Extract the (x, y) coordinate from the center of the cell holding the provided text.  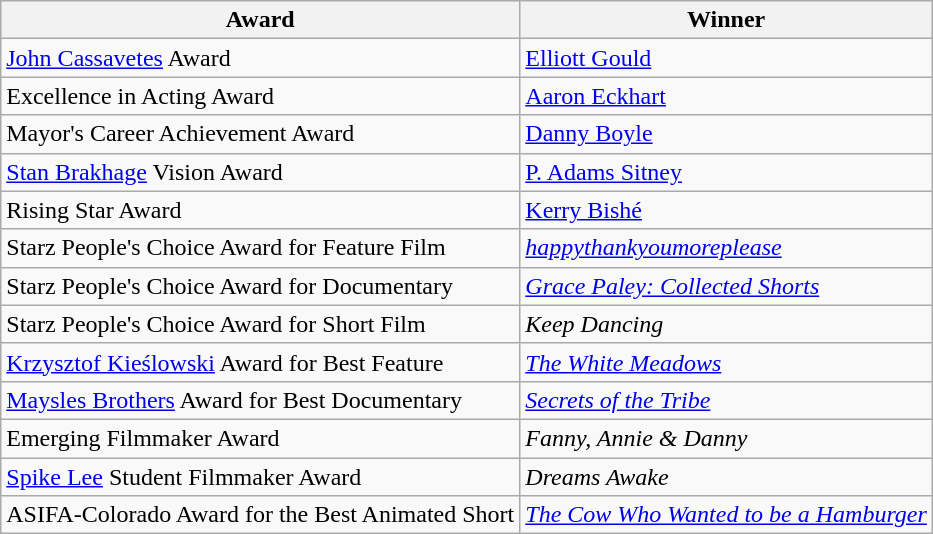
happythankyoumoreplease (726, 248)
Spike Lee Student Filmmaker Award (260, 477)
Emerging Filmmaker Award (260, 438)
Excellence in Acting Award (260, 96)
Award (260, 20)
Maysles Brothers Award for Best Documentary (260, 400)
Krzysztof Kieślowski Award for Best Feature (260, 362)
Starz People's Choice Award for Short Film (260, 324)
P. Adams Sitney (726, 172)
Dreams Awake (726, 477)
Fanny, Annie & Danny (726, 438)
Starz People's Choice Award for Feature Film (260, 248)
Kerry Bishé (726, 210)
John Cassavetes Award (260, 58)
Elliott Gould (726, 58)
ASIFA-Colorado Award for the Best Animated Short (260, 515)
Aaron Eckhart (726, 96)
Stan Brakhage Vision Award (260, 172)
Winner (726, 20)
Keep Dancing (726, 324)
The White Meadows (726, 362)
The Cow Who Wanted to be a Hamburger (726, 515)
Starz People's Choice Award for Documentary (260, 286)
Mayor's Career Achievement Award (260, 134)
Rising Star Award (260, 210)
Danny Boyle (726, 134)
Grace Paley: Collected Shorts (726, 286)
Secrets of the Tribe (726, 400)
